Determine the [x, y] coordinate at the center of the cell enclosing the given text.  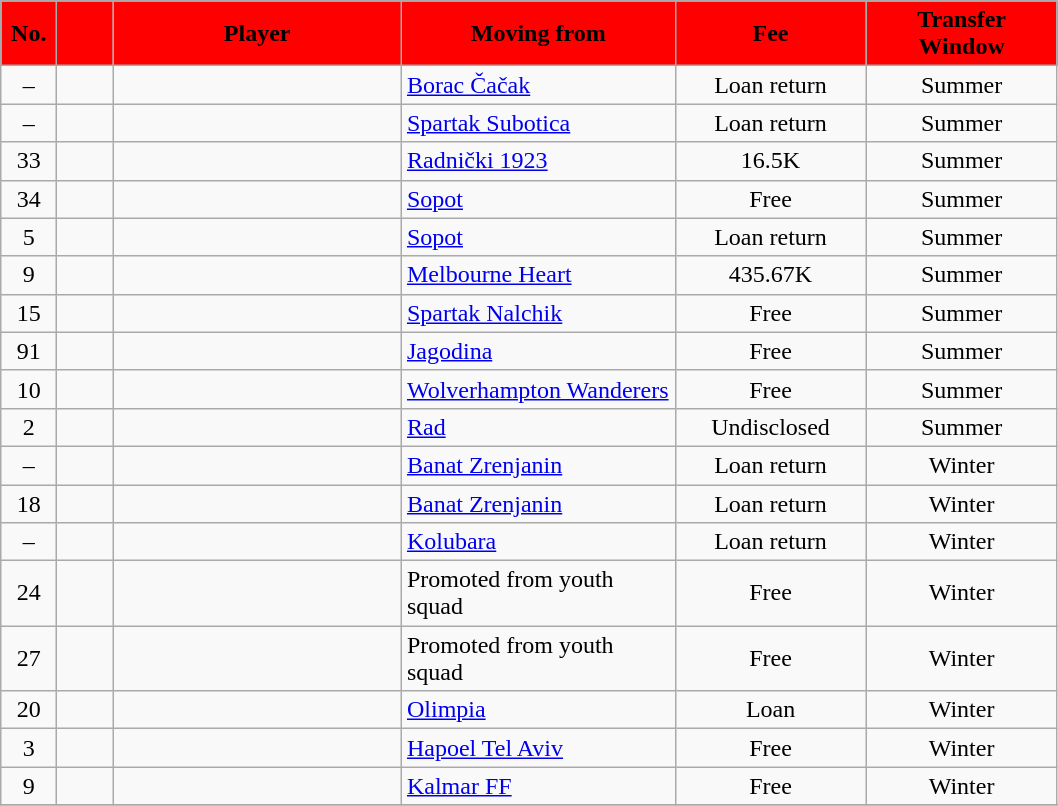
3 [29, 748]
33 [29, 161]
Hapoel Tel Aviv [538, 748]
2 [29, 427]
No. [29, 34]
Loan [770, 710]
18 [29, 503]
10 [29, 389]
Player [258, 34]
Kalmar FF [538, 786]
5 [29, 237]
Undisclosed [770, 427]
27 [29, 658]
20 [29, 710]
34 [29, 199]
Spartak Nalchik [538, 313]
Spartak Subotica [538, 123]
15 [29, 313]
Rad [538, 427]
Jagodina [538, 351]
Wolverhampton Wanderers [538, 389]
Transfer Window [962, 34]
Fee [770, 34]
Melbourne Heart [538, 275]
Moving from [538, 34]
Borac Čačak [538, 85]
24 [29, 594]
435.67K [770, 275]
Olimpia [538, 710]
16.5K [770, 161]
91 [29, 351]
Radnički 1923 [538, 161]
Kolubara [538, 542]
